Detect which cell encompasses the target text, then output its (x, y) center coordinate. 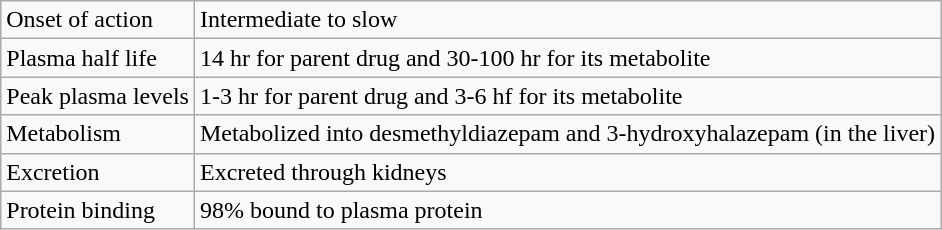
Metabolism (98, 134)
Onset of action (98, 20)
1-3 hr for parent drug and 3-6 hf for its metabolite (567, 96)
98% bound to plasma protein (567, 210)
Excretion (98, 172)
Excreted through kidneys (567, 172)
Metabolized into desmethyldiazepam and 3-hydroxyhalazepam (in the liver) (567, 134)
Intermediate to slow (567, 20)
Plasma half life (98, 58)
14 hr for parent drug and 30-100 hr for its metabolite (567, 58)
Peak plasma levels (98, 96)
Protein binding (98, 210)
